Return the (X, Y) coordinate for the center point of the cell that contains the specified text.  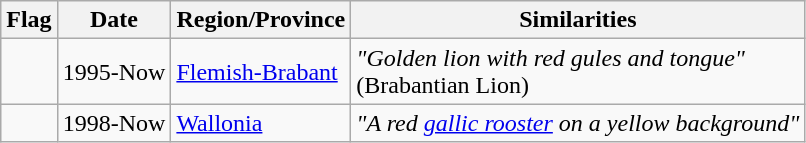
Flemish-Brabant (261, 72)
"A red gallic rooster on a yellow background" (578, 123)
1995-Now (114, 72)
Flag (29, 20)
Wallonia (261, 123)
Similarities (578, 20)
"Golden lion with red gules and tongue"(Brabantian Lion) (578, 72)
Date (114, 20)
Region/Province (261, 20)
1998-Now (114, 123)
